Extract the (x, y) coordinate from the center of the cell holding the provided text.  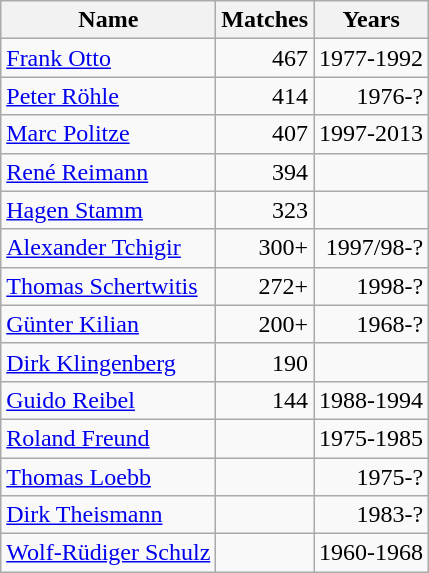
Günter Kilian (108, 324)
1998-? (372, 286)
Hagen Stamm (108, 210)
Roland Freund (108, 438)
323 (265, 210)
1975-1985 (372, 438)
407 (265, 134)
414 (265, 96)
Thomas Schertwitis (108, 286)
1983-? (372, 515)
300+ (265, 248)
Marc Politze (108, 134)
Dirk Theismann (108, 515)
144 (265, 400)
Peter Röhle (108, 96)
190 (265, 362)
1977-1992 (372, 58)
1988-1994 (372, 400)
1997-2013 (372, 134)
Dirk Klingenberg (108, 362)
394 (265, 172)
Thomas Loebb (108, 477)
Matches (265, 20)
Name (108, 20)
272+ (265, 286)
1960-1968 (372, 553)
200+ (265, 324)
Years (372, 20)
Frank Otto (108, 58)
1997/98-? (372, 248)
467 (265, 58)
1976-? (372, 96)
1968-? (372, 324)
Alexander Tchigir (108, 248)
René Reimann (108, 172)
1975-? (372, 477)
Guido Reibel (108, 400)
Wolf-Rüdiger Schulz (108, 553)
